For the text-containing cell, return its midpoint in [X, Y] coordinate format. 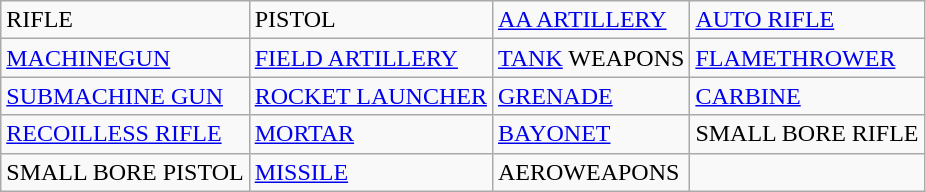
CARBINE [807, 96]
MACHINEGUN [125, 58]
AA ARTILLERY [590, 20]
GRENADE [590, 96]
AEROWEAPONS [590, 172]
RIFLE [125, 20]
SMALL BORE RIFLE [807, 134]
MISSILE [370, 172]
PISTOL [370, 20]
TANK WEAPONS [590, 58]
BAYONET [590, 134]
SMALL BORE PISTOL [125, 172]
MORTAR [370, 134]
FLAMETHROWER [807, 58]
ROCKET LAUNCHER [370, 96]
RECOILLESS RIFLE [125, 134]
AUTO RIFLE [807, 20]
SUBMACHINE GUN [125, 96]
FIELD ARTILLERY [370, 58]
